Find where the given text appears and provide that cell's center as (x, y) coordinate. 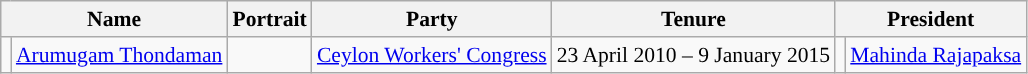
Party (432, 19)
President (930, 19)
Mahinda Rajapaksa (936, 55)
Name (114, 19)
Arumugam Thondaman (120, 55)
Portrait (269, 19)
23 April 2010 – 9 January 2015 (694, 55)
Ceylon Workers' Congress (432, 55)
Tenure (694, 19)
